Output the (x, y) coordinate of the center of the cell containing the given text.  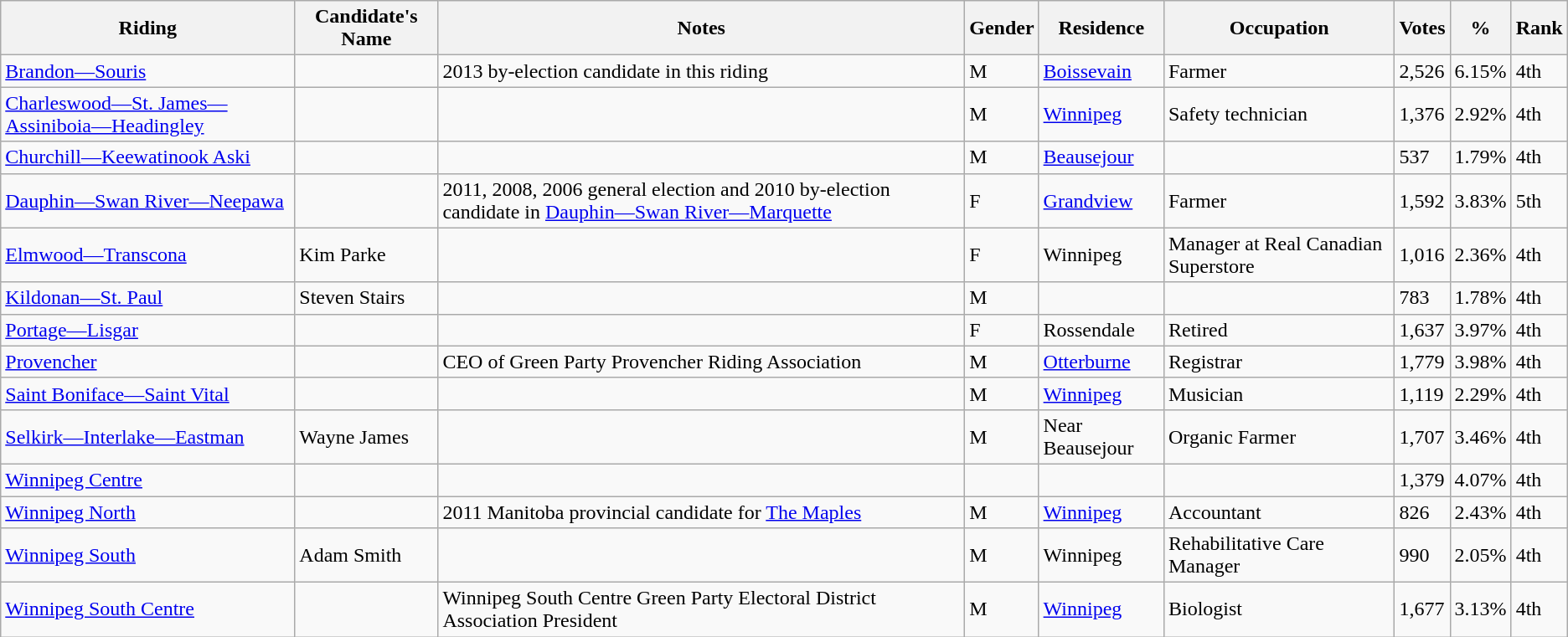
2.92% (1481, 114)
3.83% (1481, 201)
Provencher (147, 362)
Winnipeg South Centre (147, 609)
Manager at Real Canadian Superstore (1278, 254)
Organic Farmer (1278, 437)
Brandon—Souris (147, 71)
Wayne James (367, 437)
1,592 (1422, 201)
6.15% (1481, 71)
826 (1422, 511)
2.36% (1481, 254)
Candidate's Name (367, 28)
Elmwood—Transcona (147, 254)
Residence (1101, 28)
Boissevain (1101, 71)
Accountant (1278, 511)
Grandview (1101, 201)
1,379 (1422, 480)
Rank (1540, 28)
Rehabilitative Care Manager (1278, 556)
1,707 (1422, 437)
Registrar (1278, 362)
Winnipeg Centre (147, 480)
3.98% (1481, 362)
Kim Parke (367, 254)
1,119 (1422, 393)
4.07% (1481, 480)
1,677 (1422, 609)
Rossendale (1101, 330)
537 (1422, 157)
Adam Smith (367, 556)
990 (1422, 556)
2.29% (1481, 393)
2011, 2008, 2006 general election and 2010 by-election candidate in Dauphin—Swan River—Marquette (702, 201)
1.79% (1481, 157)
Kildonan—St. Paul (147, 298)
2,526 (1422, 71)
Winnipeg North (147, 511)
Notes (702, 28)
2013 by-election candidate in this riding (702, 71)
Gender (1002, 28)
Occupation (1278, 28)
1,376 (1422, 114)
Saint Boniface—Saint Vital (147, 393)
3.97% (1481, 330)
3.46% (1481, 437)
Otterburne (1101, 362)
Dauphin—Swan River—Neepawa (147, 201)
Winnipeg South Centre Green Party Electoral District Association President (702, 609)
1,779 (1422, 362)
Steven Stairs (367, 298)
Selkirk—Interlake—Eastman (147, 437)
Riding (147, 28)
Near Beausejour (1101, 437)
Retired (1278, 330)
Musician (1278, 393)
1.78% (1481, 298)
3.13% (1481, 609)
1,016 (1422, 254)
Beausejour (1101, 157)
2011 Manitoba provincial candidate for The Maples (702, 511)
CEO of Green Party Provencher Riding Association (702, 362)
Charleswood—St. James—Assiniboia—Headingley (147, 114)
Biologist (1278, 609)
Votes (1422, 28)
2.05% (1481, 556)
Safety technician (1278, 114)
Winnipeg South (147, 556)
2.43% (1481, 511)
% (1481, 28)
Churchill—Keewatinook Aski (147, 157)
Portage—Lisgar (147, 330)
783 (1422, 298)
5th (1540, 201)
1,637 (1422, 330)
